For the text-containing cell, return its midpoint in (x, y) coordinate format. 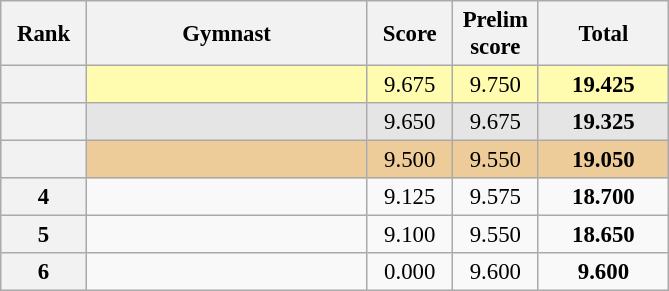
18.650 (604, 235)
Score (410, 34)
19.325 (604, 122)
9.575 (496, 197)
Prelim score (496, 34)
18.700 (604, 197)
Rank (44, 34)
4 (44, 197)
19.425 (604, 85)
9.750 (496, 85)
9.125 (410, 197)
19.050 (604, 160)
9.650 (410, 122)
Total (604, 34)
Gymnast (226, 34)
9.100 (410, 235)
5 (44, 235)
9.500 (410, 160)
